For the text-containing cell, return its midpoint in [x, y] coordinate format. 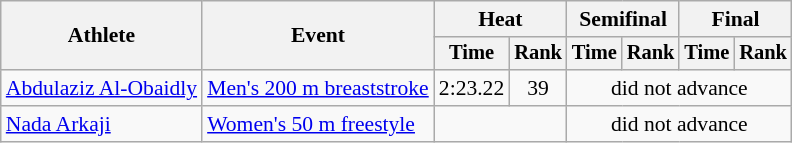
Men's 200 m breaststroke [318, 88]
Event [318, 36]
Athlete [102, 36]
2:23.22 [472, 88]
Nada Arkaji [102, 124]
Final [735, 19]
Women's 50 m freestyle [318, 124]
Heat [500, 19]
Semifinal [623, 19]
39 [538, 88]
Abdulaziz Al-Obaidly [102, 88]
